Return the (x, y) coordinate for the center point of the cell that contains the specified text.  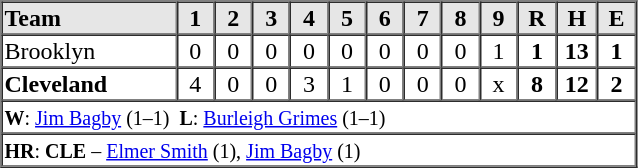
R (536, 18)
x (499, 84)
7 (423, 18)
Team (90, 18)
9 (499, 18)
Cleveland (90, 84)
Brooklyn (90, 50)
H (578, 18)
13 (578, 50)
5 (347, 18)
W: Jim Bagby (1–1) L: Burleigh Grimes (1–1) (319, 116)
E (616, 18)
12 (578, 84)
HR: CLE – Elmer Smith (1), Jim Bagby (1) (319, 150)
6 (385, 18)
